Search for the cell housing the specified text and yield its (X, Y) center coordinate. 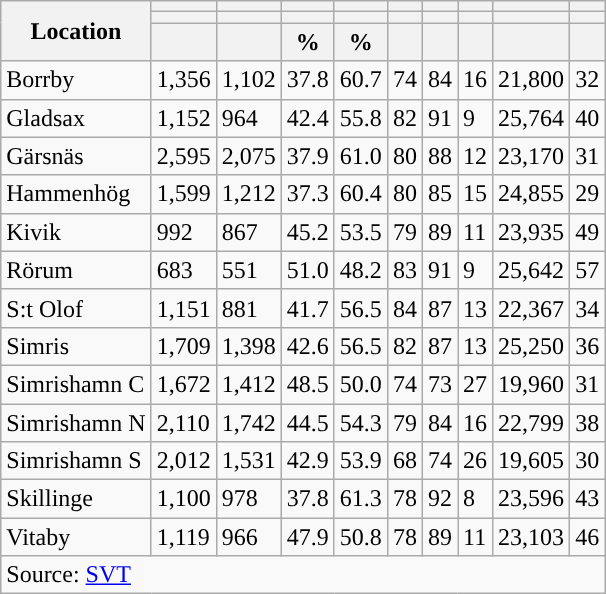
73 (440, 384)
23,103 (532, 537)
88 (440, 156)
92 (440, 499)
966 (248, 537)
1,100 (184, 499)
1,672 (184, 384)
1,152 (184, 118)
37.9 (308, 156)
26 (476, 461)
12 (476, 156)
Skillinge (76, 499)
8 (476, 499)
21,800 (532, 80)
2,012 (184, 461)
47.9 (308, 537)
22,799 (532, 423)
Source: SVT (303, 575)
32 (588, 80)
36 (588, 346)
24,855 (532, 194)
Kivik (76, 232)
1,742 (248, 423)
50.0 (360, 384)
61.3 (360, 499)
19,605 (532, 461)
49 (588, 232)
23,170 (532, 156)
43 (588, 499)
Simris (76, 346)
42.4 (308, 118)
23,935 (532, 232)
34 (588, 308)
2,595 (184, 156)
1,709 (184, 346)
1,531 (248, 461)
1,102 (248, 80)
23,596 (532, 499)
51.0 (308, 270)
Rörum (76, 270)
60.4 (360, 194)
38 (588, 423)
Simrishamn S (76, 461)
1,398 (248, 346)
40 (588, 118)
45.2 (308, 232)
42.6 (308, 346)
48.2 (360, 270)
1,151 (184, 308)
881 (248, 308)
551 (248, 270)
Gladsax (76, 118)
Gärsnäs (76, 156)
48.5 (308, 384)
683 (184, 270)
1,356 (184, 80)
68 (404, 461)
1,599 (184, 194)
Borrby (76, 80)
22,367 (532, 308)
Simrishamn C (76, 384)
2,110 (184, 423)
978 (248, 499)
Vitaby (76, 537)
1,212 (248, 194)
46 (588, 537)
60.7 (360, 80)
Simrishamn N (76, 423)
15 (476, 194)
19,960 (532, 384)
53.5 (360, 232)
25,764 (532, 118)
867 (248, 232)
85 (440, 194)
50.8 (360, 537)
37.3 (308, 194)
25,642 (532, 270)
54.3 (360, 423)
964 (248, 118)
83 (404, 270)
1,412 (248, 384)
992 (184, 232)
29 (588, 194)
44.5 (308, 423)
55.8 (360, 118)
Hammenhög (76, 194)
41.7 (308, 308)
42.9 (308, 461)
25,250 (532, 346)
2,075 (248, 156)
30 (588, 461)
57 (588, 270)
61.0 (360, 156)
53.9 (360, 461)
Location (76, 31)
27 (476, 384)
1,119 (184, 537)
S:t Olof (76, 308)
